Return [x, y] of the center of cell containing provided text 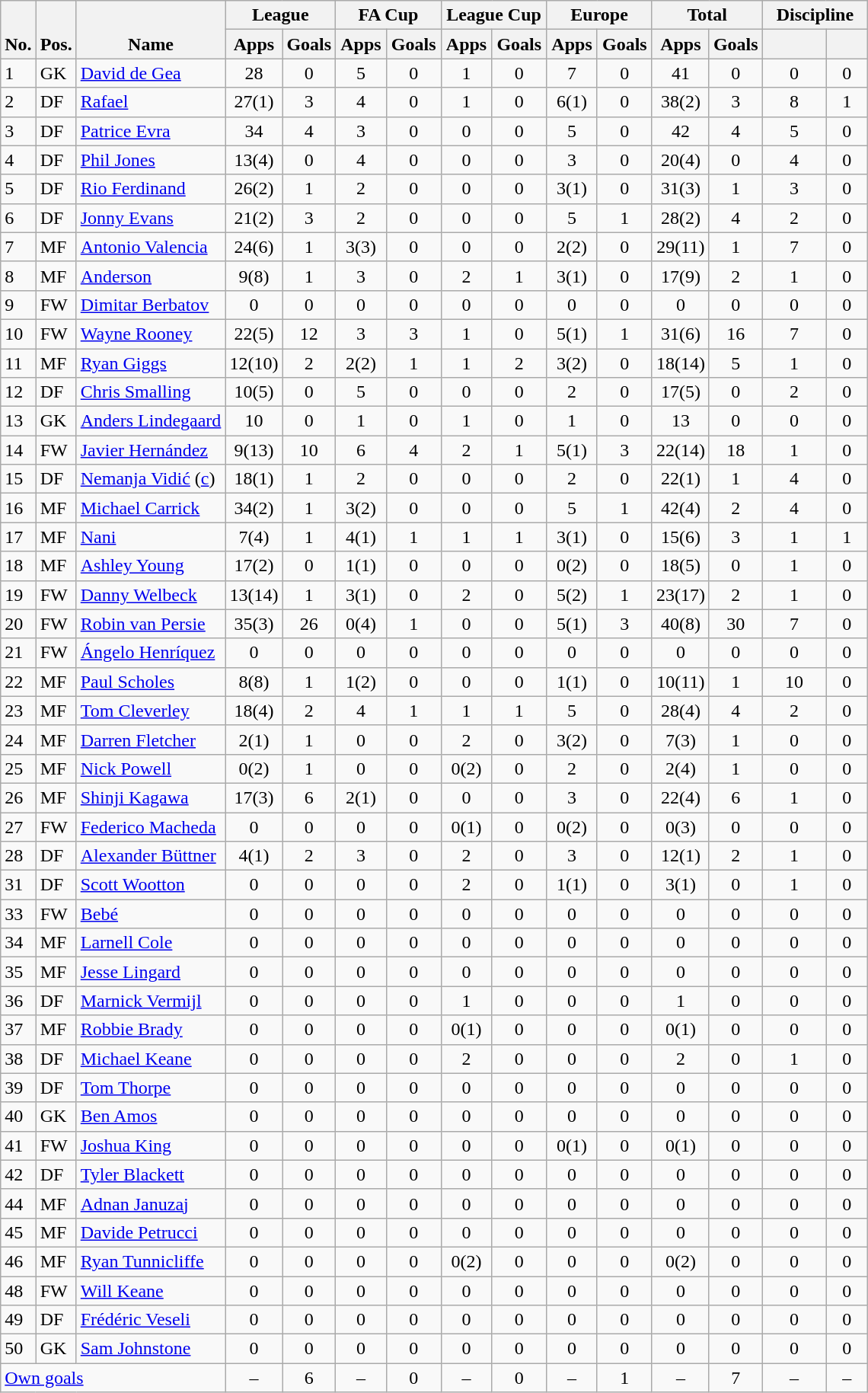
20(4) [681, 160]
Larnell Cole [151, 943]
Frédéric Veseli [151, 1320]
Ángelo Henríquez [151, 653]
Antonio Valencia [151, 247]
9 [18, 305]
Sam Johnstone [151, 1349]
Anderson [151, 276]
Michael Carrick [151, 508]
Anders Lindegaard [151, 421]
34(2) [254, 508]
6(1) [573, 102]
28(2) [681, 218]
Dimitar Berbatov [151, 305]
40(8) [681, 624]
27(1) [254, 102]
42(4) [681, 508]
40 [18, 1117]
Chris Smalling [151, 392]
Shinji Kagawa [151, 797]
25 [18, 768]
31(6) [681, 334]
12(10) [254, 363]
League Cup [493, 15]
Robbie Brady [151, 1030]
Michael Keane [151, 1059]
Danny Welbeck [151, 595]
Tom Thorpe [151, 1088]
31 [18, 885]
Nani [151, 537]
Jonny Evans [151, 218]
30 [736, 624]
Robin van Persie [151, 624]
Javier Hernández [151, 450]
11 [18, 363]
17(2) [254, 566]
36 [18, 1001]
18(14) [681, 363]
20 [18, 624]
Alexander Büttner [151, 856]
Tyler Blackett [151, 1174]
19 [18, 595]
Jesse Lingard [151, 972]
No. [18, 30]
0(3) [681, 826]
24(6) [254, 247]
17(5) [681, 392]
Pos. [56, 30]
Discipline [815, 15]
48 [18, 1291]
35(3) [254, 624]
22(4) [681, 797]
2(4) [681, 768]
League [280, 15]
7(4) [254, 537]
0(4) [361, 624]
22(14) [681, 450]
Phil Jones [151, 160]
17(9) [681, 276]
7(3) [681, 740]
Bebé [151, 914]
FA Cup [388, 15]
28(4) [681, 711]
Ashley Young [151, 566]
Marnick Vermijl [151, 1001]
10(11) [681, 682]
22(1) [681, 479]
Joshua King [151, 1145]
50 [18, 1349]
Total [707, 15]
18(5) [681, 566]
Adnan Januzaj [151, 1203]
18(1) [254, 479]
8(8) [254, 682]
33 [18, 914]
22 [18, 682]
18(4) [254, 711]
38(2) [681, 102]
46 [18, 1261]
38 [18, 1059]
Will Keane [151, 1291]
14 [18, 450]
3(3) [361, 247]
Wayne Rooney [151, 334]
31(3) [681, 189]
13(4) [254, 160]
Ryan Tunnicliffe [151, 1261]
Federico Macheda [151, 826]
Nick Powell [151, 768]
Scott Wootton [151, 885]
Ryan Giggs [151, 363]
21 [18, 653]
Europe [600, 15]
10(5) [254, 392]
24 [18, 740]
Darren Fletcher [151, 740]
Nemanja Vidić (c) [151, 479]
Rio Ferdinand [151, 189]
45 [18, 1232]
23(17) [681, 595]
Paul Scholes [151, 682]
49 [18, 1320]
17(3) [254, 797]
9(8) [254, 276]
15 [18, 479]
17 [18, 537]
22(5) [254, 334]
26(2) [254, 189]
27 [18, 826]
Ben Amos [151, 1117]
5(2) [573, 595]
39 [18, 1088]
David de Gea [151, 73]
1(2) [361, 682]
Tom Cleverley [151, 711]
Patrice Evra [151, 131]
12(1) [681, 856]
15(6) [681, 537]
Rafael [151, 102]
Name [151, 30]
9(13) [254, 450]
Own goals [113, 1378]
21(2) [254, 218]
37 [18, 1030]
23 [18, 711]
44 [18, 1203]
35 [18, 972]
Davide Petrucci [151, 1232]
13(14) [254, 595]
29(11) [681, 247]
